Pinpoint the cell where the given text exists, returning its [x, y] midpoint coordinate. 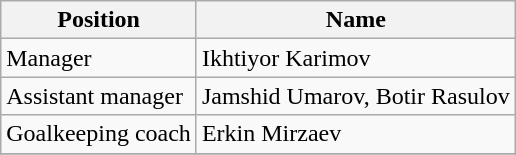
Goalkeeping coach [99, 134]
Manager [99, 58]
Jamshid Umarov, Botir Rasulov [356, 96]
Ikhtiyor Karimov [356, 58]
Name [356, 20]
Position [99, 20]
Erkin Mirzaev [356, 134]
Assistant manager [99, 96]
